From the cell containing the given text, extract its center point as (x, y) coordinate. 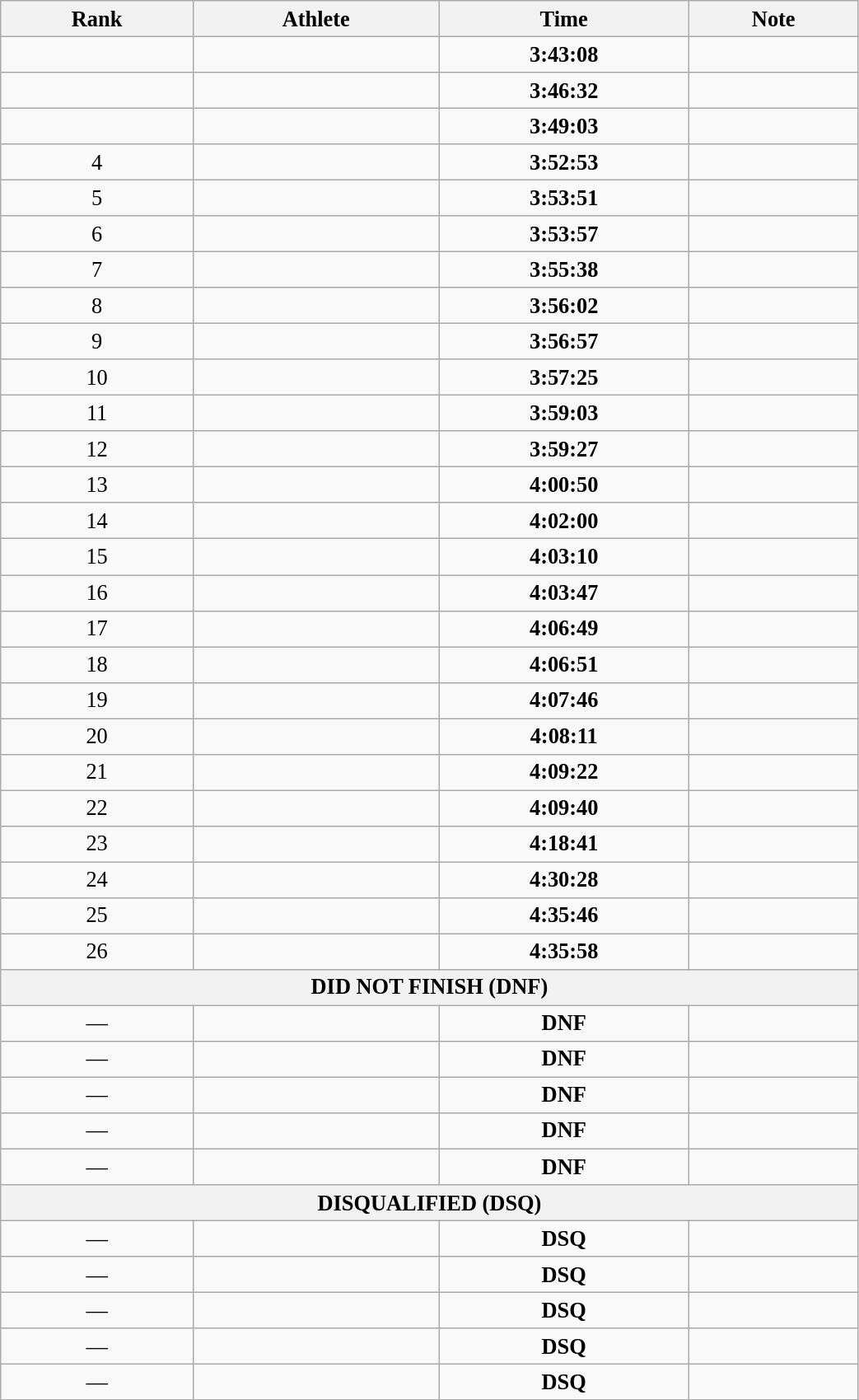
5 (97, 198)
4:03:47 (563, 592)
4:07:46 (563, 700)
22 (97, 808)
26 (97, 952)
16 (97, 592)
4:02:00 (563, 521)
13 (97, 485)
4:09:40 (563, 808)
20 (97, 736)
Note (773, 18)
23 (97, 844)
3:56:57 (563, 341)
3:49:03 (563, 126)
3:43:08 (563, 54)
8 (97, 306)
3:46:32 (563, 90)
4:35:46 (563, 915)
4:35:58 (563, 952)
18 (97, 664)
6 (97, 234)
4:18:41 (563, 844)
3:57:25 (563, 377)
14 (97, 521)
4:06:49 (563, 629)
17 (97, 629)
15 (97, 557)
4:06:51 (563, 664)
7 (97, 269)
4:03:10 (563, 557)
21 (97, 772)
12 (97, 449)
4:09:22 (563, 772)
3:59:03 (563, 413)
24 (97, 879)
4:00:50 (563, 485)
Rank (97, 18)
19 (97, 700)
11 (97, 413)
4:30:28 (563, 879)
3:53:51 (563, 198)
DISQUALIFIED (DSQ) (430, 1202)
4:08:11 (563, 736)
Athlete (316, 18)
10 (97, 377)
3:59:27 (563, 449)
9 (97, 341)
4 (97, 162)
3:56:02 (563, 306)
3:52:53 (563, 162)
25 (97, 915)
Time (563, 18)
3:55:38 (563, 269)
3:53:57 (563, 234)
DID NOT FINISH (DNF) (430, 987)
